For the text-containing cell, return its midpoint in (X, Y) coordinate format. 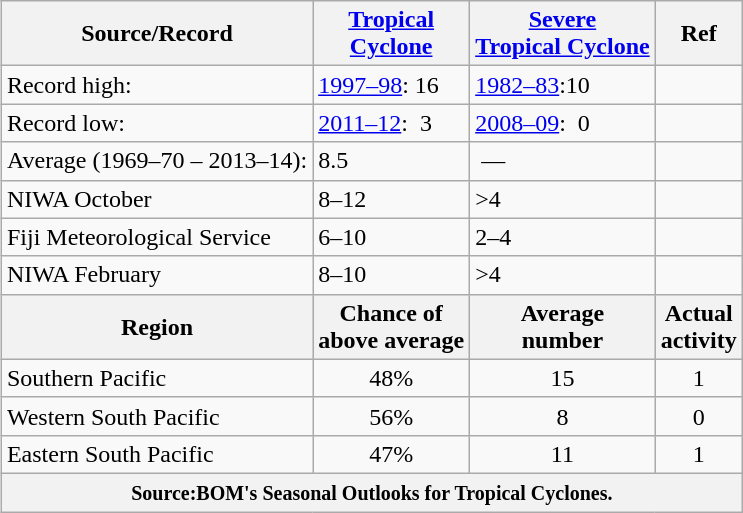
1997–98: 16 (392, 85)
NIWA February (156, 275)
56% (392, 416)
Source:BOM's Seasonal Outlooks for Tropical Cyclones. (372, 492)
Western South Pacific (156, 416)
Region (156, 326)
Southern Pacific (156, 378)
8 (563, 416)
2–4 (563, 237)
6–10 (392, 237)
47% (392, 454)
0 (698, 416)
48% (392, 378)
2008–09: 0 (563, 123)
Ref (698, 34)
Chance ofabove average (392, 326)
Source/Record (156, 34)
2011–12: 3 (392, 123)
1982–83:10 (563, 85)
Averagenumber (563, 326)
8.5 (392, 161)
8–12 (392, 199)
Record high: (156, 85)
Actualactivity (698, 326)
Fiji Meteorological Service (156, 237)
Average (1969–70 – 2013–14): (156, 161)
11 (563, 454)
8–10 (392, 275)
TropicalCyclone (392, 34)
15 (563, 378)
NIWA October (156, 199)
Eastern South Pacific (156, 454)
SevereTropical Cyclone (563, 34)
Record low: (156, 123)
— (563, 161)
